Identify which cell holds the provided text, then report its (X, Y) central coordinate. 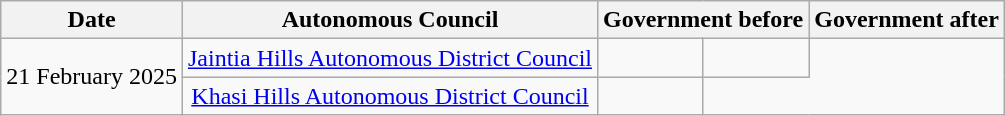
Date (92, 20)
21 February 2025 (92, 77)
Government after (907, 20)
Jaintia Hills Autonomous District Council (390, 58)
Khasi Hills Autonomous District Council (390, 96)
Autonomous Council (390, 20)
Government before (704, 20)
